Pinpoint the cell where the given text exists, returning its (x, y) midpoint coordinate. 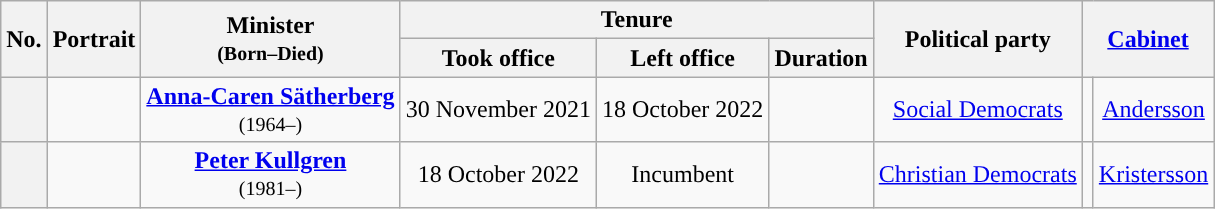
Andersson (1153, 110)
Portrait (94, 39)
Left office (682, 58)
No. (24, 39)
Minister(Born–Died) (270, 39)
Christian Democrats (978, 174)
Tenure (636, 20)
Kristersson (1153, 174)
Political party (978, 39)
30 November 2021 (498, 110)
Incumbent (682, 174)
Took office (498, 58)
Anna-Caren Sätherberg(1964–) (270, 110)
Cabinet (1148, 39)
Peter Kullgren(1981–) (270, 174)
Duration (821, 58)
Social Democrats (978, 110)
